Search for the cell housing the specified text and yield its (X, Y) center coordinate. 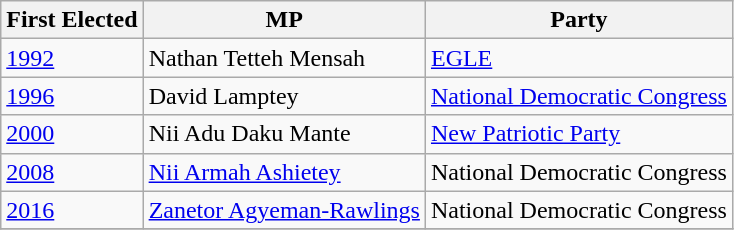
New Patriotic Party (578, 134)
1992 (72, 58)
EGLE (578, 58)
MP (284, 20)
Nii Adu Daku Mante (284, 134)
2000 (72, 134)
David Lamptey (284, 96)
1996 (72, 96)
2008 (72, 172)
2016 (72, 210)
Party (578, 20)
Zanetor Agyeman-Rawlings (284, 210)
Nathan Tetteh Mensah (284, 58)
First Elected (72, 20)
Nii Armah Ashietey (284, 172)
